From the cell containing the given text, extract its center point as [X, Y] coordinate. 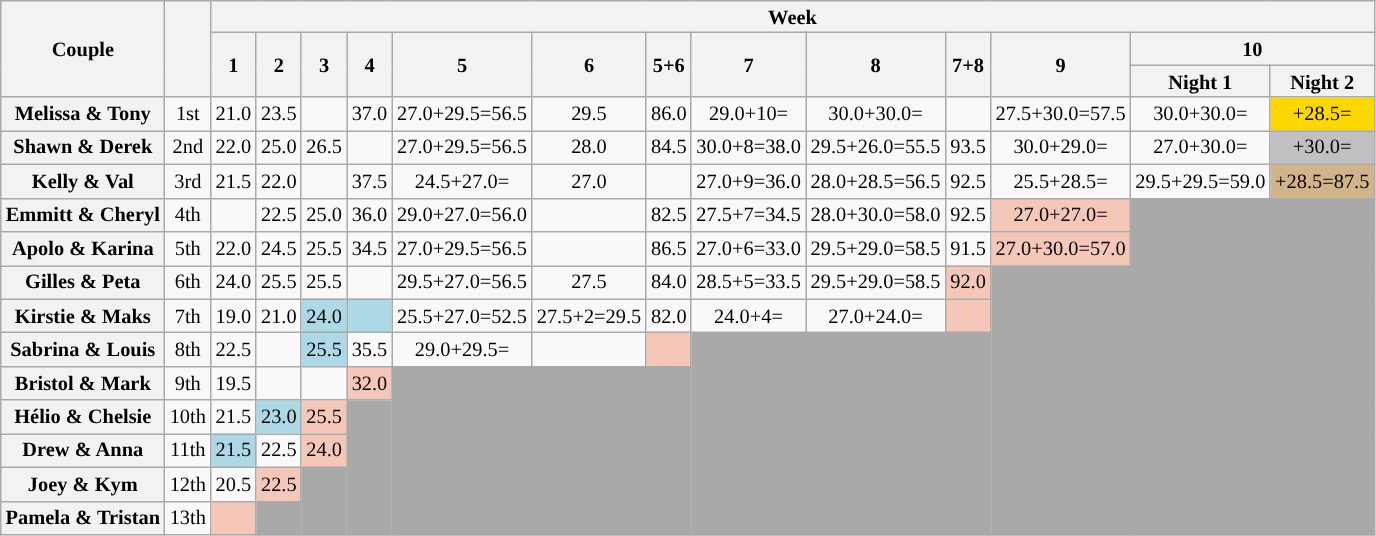
19.5 [234, 383]
Joey & Kym [83, 484]
11th [188, 450]
Gilles & Peta [83, 282]
7 [748, 64]
Drew & Anna [83, 450]
25.5+27.0=52.5 [462, 316]
24.0+4= [748, 316]
86.0 [668, 114]
26.5 [324, 147]
82.5 [668, 215]
5th [188, 248]
29.0+29.5= [462, 349]
9 [1061, 64]
93.5 [968, 147]
27.0+30.0= [1200, 147]
28.0 [589, 147]
86.5 [668, 248]
10th [188, 417]
2nd [188, 147]
27.5 [589, 282]
Apolo & Karina [83, 248]
+28.5=87.5 [1322, 181]
+30.0= [1322, 147]
29.0+27.0=56.0 [462, 215]
Night 2 [1322, 81]
20.5 [234, 484]
23.0 [278, 417]
Melissa & Tony [83, 114]
92.0 [968, 282]
Bristol & Mark [83, 383]
Kelly & Val [83, 181]
25.5+28.5= [1061, 181]
Couple [83, 48]
2 [278, 64]
27.5+2=29.5 [589, 316]
3 [324, 64]
27.0+6=33.0 [748, 248]
Emmitt & Cheryl [83, 215]
4 [370, 64]
3rd [188, 181]
35.5 [370, 349]
Pamela & Tristan [83, 518]
6 [589, 64]
8 [876, 64]
7+8 [968, 64]
23.5 [278, 114]
24.5+27.0= [462, 181]
84.0 [668, 282]
84.5 [668, 147]
32.0 [370, 383]
8th [188, 349]
29.0+10= [748, 114]
27.0 [589, 181]
9th [188, 383]
27.5+7=34.5 [748, 215]
91.5 [968, 248]
27.0+27.0= [1061, 215]
27.0+30.0=57.0 [1061, 248]
29.5 [589, 114]
29.5+26.0=55.5 [876, 147]
7th [188, 316]
Hélio & Chelsie [83, 417]
82.0 [668, 316]
+28.5= [1322, 114]
29.5+27.0=56.5 [462, 282]
30.0+29.0= [1061, 147]
5 [462, 64]
28.5+5=33.5 [748, 282]
29.5+29.5=59.0 [1200, 181]
37.5 [370, 181]
Sabrina & Louis [83, 349]
34.5 [370, 248]
10 [1252, 48]
27.0+9=36.0 [748, 181]
6th [188, 282]
Week [792, 16]
27.0+24.0= [876, 316]
4th [188, 215]
37.0 [370, 114]
1 [234, 64]
27.5+30.0=57.5 [1061, 114]
1st [188, 114]
28.0+28.5=56.5 [876, 181]
12th [188, 484]
30.0+8=38.0 [748, 147]
24.5 [278, 248]
13th [188, 518]
Night 1 [1200, 81]
19.0 [234, 316]
5+6 [668, 64]
Kirstie & Maks [83, 316]
28.0+30.0=58.0 [876, 215]
36.0 [370, 215]
Shawn & Derek [83, 147]
